Provide the (x, y) coordinate of the cell's center where the given text is located.  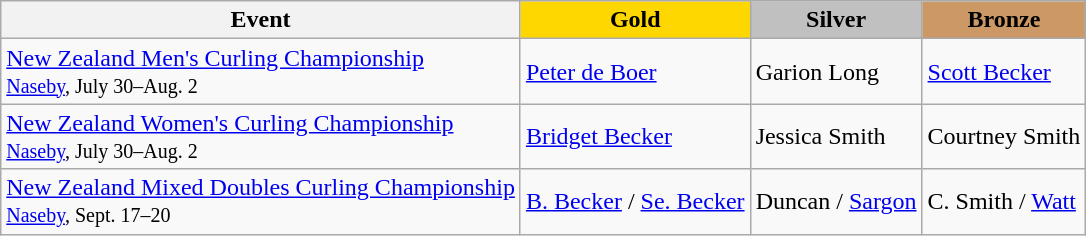
Event (261, 20)
B. Becker / Se. Becker (635, 202)
Bronze (1004, 20)
Duncan / Sargon (836, 202)
Bridget Becker (635, 136)
Gold (635, 20)
Silver (836, 20)
Courtney Smith (1004, 136)
Jessica Smith (836, 136)
New Zealand Men's Curling Championship Naseby, July 30–Aug. 2 (261, 72)
Garion Long (836, 72)
New Zealand Women's Curling Championship Naseby, July 30–Aug. 2 (261, 136)
New Zealand Mixed Doubles Curling Championship Naseby, Sept. 17–20 (261, 202)
C. Smith / Watt (1004, 202)
Scott Becker (1004, 72)
Peter de Boer (635, 72)
